Detect which cell encompasses the target text, then output its [x, y] center coordinate. 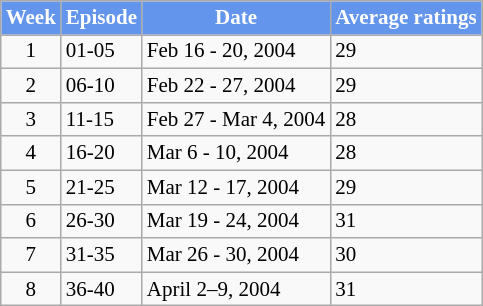
6 [31, 221]
Average ratings [406, 18]
Week [31, 18]
Mar 12 - 17, 2004 [236, 187]
4 [31, 153]
31-35 [102, 255]
30 [406, 255]
5 [31, 187]
21-25 [102, 187]
11-15 [102, 119]
Date [236, 18]
Mar 26 - 30, 2004 [236, 255]
1 [31, 52]
Feb 22 - 27, 2004 [236, 86]
April 2–9, 2004 [236, 289]
Episode [102, 18]
2 [31, 86]
36-40 [102, 289]
Feb 27 - Mar 4, 2004 [236, 119]
7 [31, 255]
Mar 6 - 10, 2004 [236, 153]
Mar 19 - 24, 2004 [236, 221]
8 [31, 289]
26-30 [102, 221]
01-05 [102, 52]
16-20 [102, 153]
Feb 16 - 20, 2004 [236, 52]
3 [31, 119]
06-10 [102, 86]
